From the cell containing the given text, extract its center point as [x, y] coordinate. 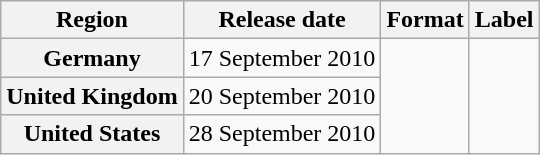
Label [504, 20]
20 September 2010 [282, 96]
United States [92, 134]
Germany [92, 58]
Format [425, 20]
28 September 2010 [282, 134]
United Kingdom [92, 96]
Release date [282, 20]
17 September 2010 [282, 58]
Region [92, 20]
